Output the [x, y] coordinate of the center of the cell containing the given text.  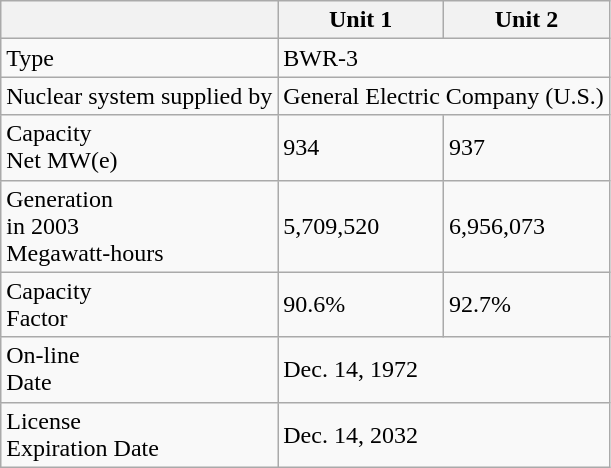
LicenseExpiration Date [140, 434]
92.7% [527, 304]
General Electric Company (U.S.) [444, 96]
Dec. 14, 2032 [444, 434]
Dec. 14, 1972 [444, 370]
90.6% [361, 304]
CapacityNet MW(e) [140, 148]
Unit 2 [527, 20]
Nuclear system supplied by [140, 96]
6,956,073 [527, 226]
5,709,520 [361, 226]
937 [527, 148]
934 [361, 148]
Unit 1 [361, 20]
BWR-3 [444, 58]
Type [140, 58]
Generationin 2003Megawatt-hours [140, 226]
CapacityFactor [140, 304]
On-lineDate [140, 370]
